Provide the (x, y) coordinate of the cell's center where the given text is located.  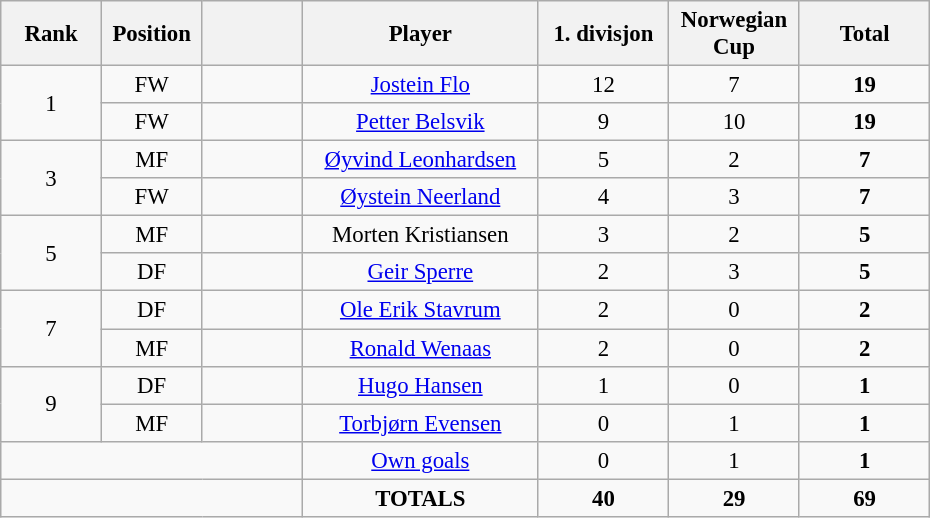
4 (604, 197)
Petter Belsvik (421, 122)
Torbjørn Evensen (421, 423)
12 (604, 85)
Hugo Hansen (421, 385)
TOTALS (421, 498)
Norwegian Cup (734, 34)
Øystein Neerland (421, 197)
Own goals (421, 460)
1. divisjon (604, 34)
Position (152, 34)
Ronald Wenaas (421, 348)
Rank (52, 34)
Jostein Flo (421, 85)
Geir Sperre (421, 273)
Ole Erik Stavrum (421, 310)
40 (604, 498)
Morten Kristiansen (421, 235)
10 (734, 122)
Player (421, 34)
29 (734, 498)
69 (864, 498)
Øyvind Leonhardsen (421, 160)
Total (864, 34)
